Find where the given text appears and provide that cell's center as (X, Y) coordinate. 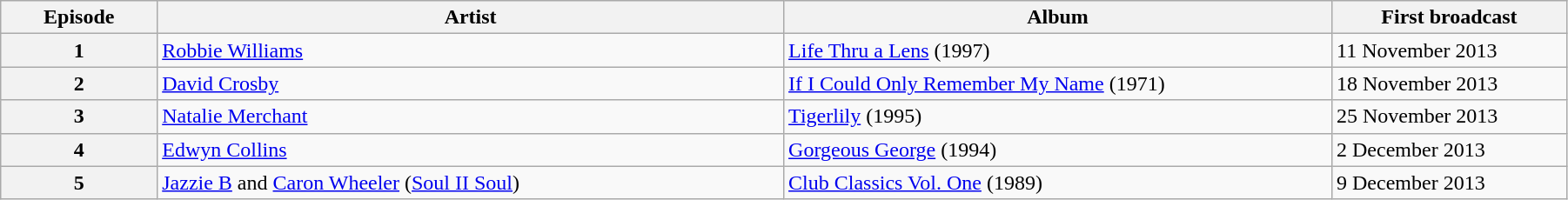
3 (79, 117)
Artist (471, 17)
9 December 2013 (1449, 183)
18 November 2013 (1449, 83)
Gorgeous George (1994) (1058, 150)
2 (79, 83)
25 November 2013 (1449, 117)
Album (1058, 17)
Tigerlily (1995) (1058, 117)
5 (79, 183)
Jazzie B and Caron Wheeler (Soul II Soul) (471, 183)
11 November 2013 (1449, 50)
Edwyn Collins (471, 150)
2 December 2013 (1449, 150)
If I Could Only Remember My Name (1971) (1058, 83)
Episode (79, 17)
Robbie Williams (471, 50)
Life Thru a Lens (1997) (1058, 50)
4 (79, 150)
David Crosby (471, 83)
1 (79, 50)
First broadcast (1449, 17)
Club Classics Vol. One (1989) (1058, 183)
Natalie Merchant (471, 117)
